Find where the given text appears and provide that cell's center as (x, y) coordinate. 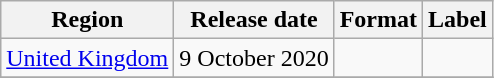
Release date (254, 20)
United Kingdom (88, 58)
Region (88, 20)
Label (458, 20)
Format (378, 20)
9 October 2020 (254, 58)
